Extract the [x, y] coordinate from the center of the cell holding the provided text.  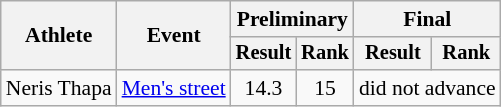
Men's street [174, 88]
Event [174, 36]
14.3 [264, 88]
Neris Thapa [59, 88]
Athlete [59, 36]
Preliminary [292, 19]
did not advance [428, 88]
15 [325, 88]
Final [428, 19]
